Capture the cell that displays the provided text and extract its [X, Y] central coordinate. 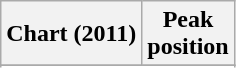
Peakposition [188, 34]
Chart (2011) [72, 34]
